Identify which cell holds the provided text, then report its [x, y] central coordinate. 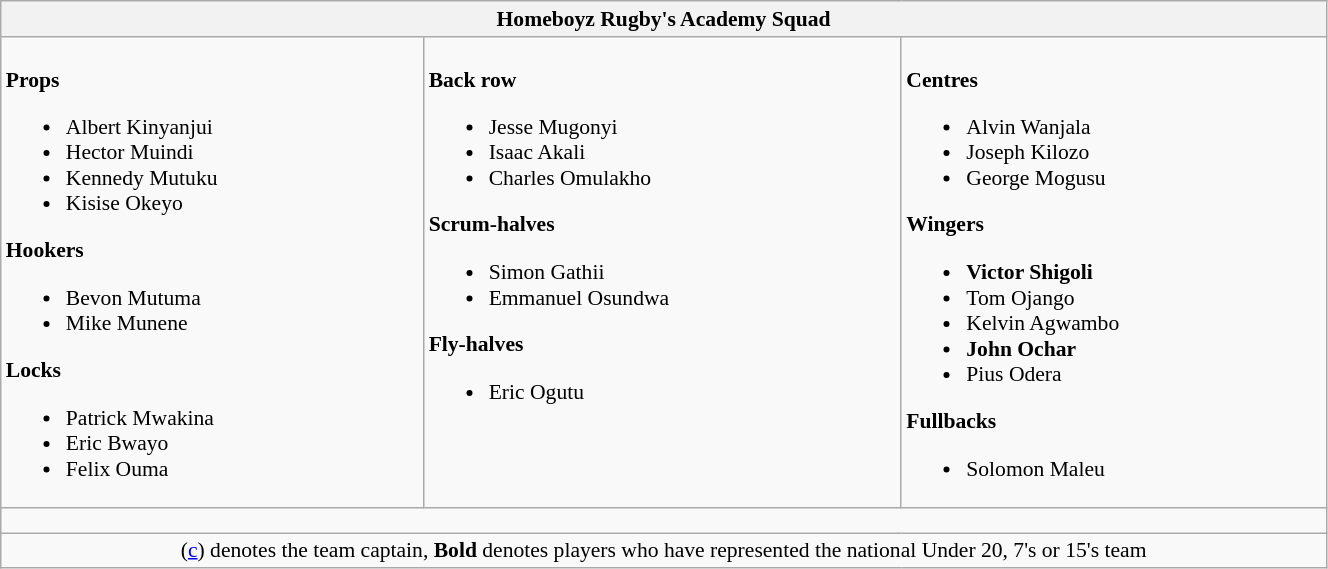
Back rowJesse MugonyiIsaac AkaliCharles OmulakhoScrum-halvesSimon GathiiEmmanuel OsundwaFly-halvesEric Ogutu [663, 272]
CentresAlvin WanjalaJoseph KilozoGeorge MogusuWingersVictor ShigoliTom OjangoKelvin AgwamboJohn OcharPius OderaFullbacksSolomon Maleu [1114, 272]
PropsAlbert KinyanjuiHector MuindiKennedy MutukuKisise OkeyoHookersBevon MutumaMike MuneneLocksPatrick MwakinaEric BwayoFelix Ouma [212, 272]
(c) denotes the team captain, Bold denotes players who have represented the national Under 20, 7's or 15's team [664, 551]
Homeboyz Rugby's Academy Squad [664, 19]
